Pinpoint the cell where the given text exists, returning its (X, Y) midpoint coordinate. 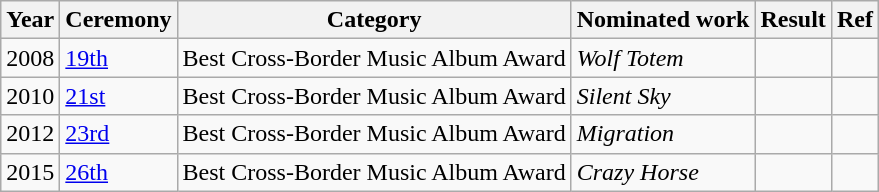
Ceremony (118, 20)
Result (793, 20)
21st (118, 96)
19th (118, 58)
2012 (30, 134)
2015 (30, 172)
26th (118, 172)
2008 (30, 58)
Category (374, 20)
Nominated work (663, 20)
Migration (663, 134)
2010 (30, 96)
23rd (118, 134)
Crazy Horse (663, 172)
Ref (854, 20)
Silent Sky (663, 96)
Year (30, 20)
Wolf Totem (663, 58)
